Return the (x, y) coordinate for the center point of the cell that contains the specified text.  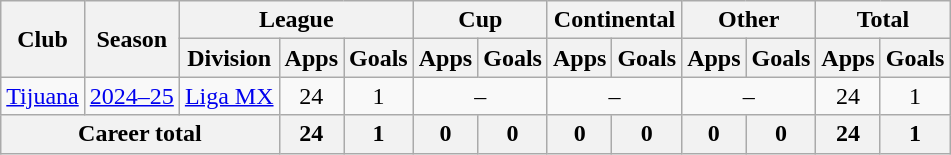
Tijuana (43, 96)
Season (132, 39)
Club (43, 39)
2024–25 (132, 96)
Division (229, 58)
Continental (614, 20)
Career total (140, 134)
Liga MX (229, 96)
Cup (480, 20)
League (296, 20)
Total (883, 20)
Other (749, 20)
